Output the [x, y] coordinate of the center of the cell containing the given text.  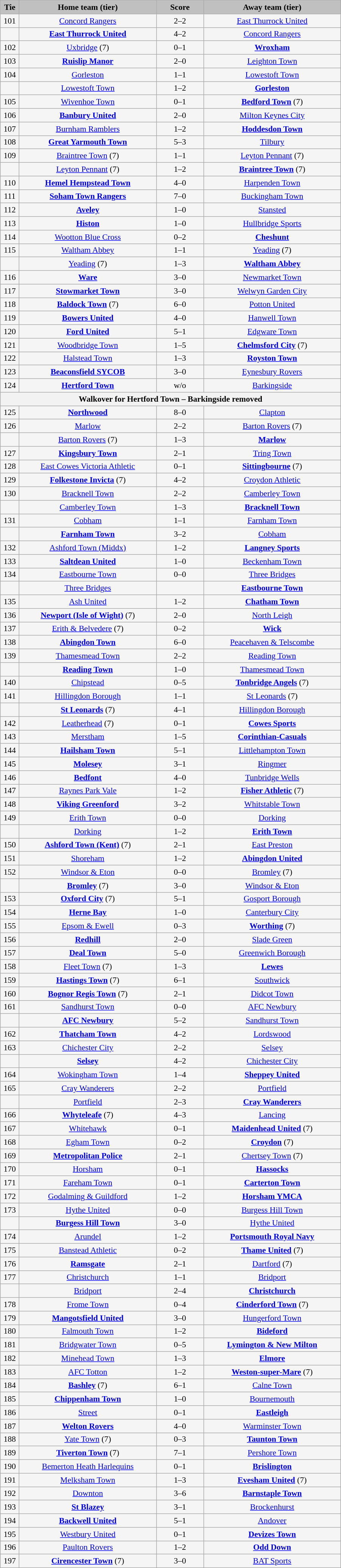
Bashley (7) [88, 1386]
Stowmarket Town [88, 291]
Corinthian-Casuals [272, 737]
Yate Town (7) [88, 1439]
Abingdon Town [88, 643]
Ringmer [272, 764]
Minehead Town [88, 1359]
Fisher Athletic (7) [272, 791]
Erith & Belvedere (7) [88, 629]
Bognor Regis Town (7) [88, 994]
164 [10, 1075]
114 [10, 237]
105 [10, 102]
Tunbridge Wells [272, 778]
112 [10, 210]
102 [10, 48]
193 [10, 1507]
Littlehampton Town [272, 751]
130 [10, 494]
141 [10, 696]
Epsom & Ewell [88, 926]
182 [10, 1359]
151 [10, 859]
178 [10, 1304]
128 [10, 467]
Gosport Borough [272, 899]
156 [10, 940]
Sheppey United [272, 1075]
147 [10, 791]
Milton Keynes City [272, 115]
7–0 [180, 196]
160 [10, 994]
119 [10, 318]
Weston-super-Mare (7) [272, 1372]
BAT Sports [272, 1561]
3–6 [180, 1494]
135 [10, 602]
Street [88, 1412]
5–3 [180, 142]
Whitehawk [88, 1129]
Score [180, 7]
Lordswood [272, 1034]
St Blazey [88, 1507]
Didcot Town [272, 994]
Wootton Blue Cross [88, 237]
Arundel [88, 1237]
Welton Rovers [88, 1426]
Chelmsford City (7) [272, 345]
Wivenhoe Town [88, 102]
Lancing [272, 1115]
169 [10, 1156]
Carterton Town [272, 1183]
108 [10, 142]
Greenwich Borough [272, 953]
2–3 [180, 1102]
126 [10, 426]
Leatherhead (7) [88, 723]
Aveley [88, 210]
131 [10, 521]
183 [10, 1372]
175 [10, 1251]
Away team (tier) [272, 7]
Baldock Town (7) [88, 305]
Tonbridge Angels (7) [272, 683]
Fleet Town (7) [88, 967]
159 [10, 980]
116 [10, 278]
Whitstable Town [272, 804]
190 [10, 1467]
Home team (tier) [88, 7]
Wroxham [272, 48]
Sittingbourne (7) [272, 467]
Royston Town [272, 358]
197 [10, 1561]
162 [10, 1034]
177 [10, 1277]
Tie [10, 7]
Pershore Town [272, 1453]
125 [10, 413]
Hungerford Town [272, 1318]
Whyteleafe (7) [88, 1115]
Chippenham Town [88, 1399]
Histon [88, 223]
Burnham Ramblers [88, 129]
Bedfont [88, 778]
Bowers United [88, 318]
146 [10, 778]
Great Yarmouth Town [88, 142]
Maidenhead United (7) [272, 1129]
Woodbridge Town [88, 345]
106 [10, 115]
191 [10, 1480]
121 [10, 345]
Croydon (7) [272, 1142]
0–4 [180, 1304]
2–4 [180, 1291]
Soham Town Rangers [88, 196]
Clapton [272, 413]
Hassocks [272, 1169]
Wokingham Town [88, 1075]
138 [10, 643]
Ford United [88, 332]
Folkestone Invicta (7) [88, 480]
Beckenham Town [272, 561]
104 [10, 75]
Shoreham [88, 859]
196 [10, 1548]
163 [10, 1048]
Chertsey Town (7) [272, 1156]
166 [10, 1115]
124 [10, 386]
Hastings Town (7) [88, 980]
Cirencester Town (7) [88, 1561]
Lymington & New Milton [272, 1345]
189 [10, 1453]
Dartford (7) [272, 1264]
174 [10, 1237]
176 [10, 1264]
149 [10, 818]
123 [10, 372]
Viking Greenford [88, 804]
101 [10, 21]
Bideford [272, 1331]
Ramsgate [88, 1264]
133 [10, 561]
107 [10, 129]
Westbury United [88, 1534]
187 [10, 1426]
Devizes Town [272, 1534]
144 [10, 751]
5–2 [180, 1021]
143 [10, 737]
158 [10, 967]
109 [10, 156]
Tiverton Town (7) [88, 1453]
122 [10, 358]
1–4 [180, 1075]
Brockenhurst [272, 1507]
Canterbury City [272, 913]
173 [10, 1210]
185 [10, 1399]
152 [10, 872]
Lewes [272, 967]
Ashford Town (Middx) [88, 548]
153 [10, 899]
168 [10, 1142]
Cowes Sports [272, 723]
137 [10, 629]
118 [10, 305]
Banstead Athletic [88, 1251]
Backwell United [88, 1521]
Frome Town [88, 1304]
Abingdon United [272, 859]
117 [10, 291]
Metropolitan Police [88, 1156]
154 [10, 913]
Falmouth Town [88, 1331]
Northwood [88, 413]
Warminster Town [272, 1426]
East Preston [272, 845]
Merstham [88, 737]
Taunton Town [272, 1439]
Cheshunt [272, 237]
148 [10, 804]
Elmore [272, 1359]
Horsham YMCA [272, 1196]
Southwick [272, 980]
195 [10, 1534]
Calne Town [272, 1386]
Tring Town [272, 453]
Barnstaple Town [272, 1494]
Hanwell Town [272, 318]
Chatham Town [272, 602]
Redhill [88, 940]
Barkingside [272, 386]
Bridgwater Town [88, 1345]
111 [10, 196]
Chipstead [88, 683]
Newport (Isle of Wight) (7) [88, 615]
115 [10, 250]
Bournemouth [272, 1399]
Eastleigh [272, 1412]
Potton United [272, 305]
Bemerton Heath Harlequins [88, 1467]
Paulton Rovers [88, 1548]
Herne Bay [88, 913]
170 [10, 1169]
Portsmouth Royal Navy [272, 1237]
165 [10, 1088]
Stansted [272, 210]
172 [10, 1196]
Hullbridge Sports [272, 223]
Odd Down [272, 1548]
179 [10, 1318]
Hoddesdon Town [272, 129]
155 [10, 926]
Langney Sports [272, 548]
127 [10, 453]
145 [10, 764]
AFC Totton [88, 1372]
Leighton Town [272, 61]
Hailsham Town [88, 751]
Uxbridge (7) [88, 48]
Thatcham Town [88, 1034]
Hemel Hempstead Town [88, 183]
132 [10, 548]
Ruislip Manor [88, 61]
142 [10, 723]
Egham Town [88, 1142]
136 [10, 615]
Oxford City (7) [88, 899]
Horsham [88, 1169]
Newmarket Town [272, 278]
Hertford Town [88, 386]
134 [10, 575]
103 [10, 61]
Raynes Park Vale [88, 791]
Edgware Town [272, 332]
Deal Town [88, 953]
150 [10, 845]
4–3 [180, 1115]
Godalming & Guildford [88, 1196]
5–0 [180, 953]
Peacehaven & Telscombe [272, 643]
Mangotsfield United [88, 1318]
186 [10, 1412]
113 [10, 223]
184 [10, 1386]
171 [10, 1183]
120 [10, 332]
Eynesbury Rovers [272, 372]
Banbury United [88, 115]
North Leigh [272, 615]
Walkover for Hertford Town – Barkingside removed [170, 399]
Fareham Town [88, 1183]
Saltdean United [88, 561]
Welwyn Garden City [272, 291]
140 [10, 683]
180 [10, 1331]
Croydon Athletic [272, 480]
7–1 [180, 1453]
Bedford Town (7) [272, 102]
Downton [88, 1494]
Melksham Town [88, 1480]
167 [10, 1129]
Tilbury [272, 142]
Ash United [88, 602]
110 [10, 183]
Cinderford Town (7) [272, 1304]
Kingsbury Town [88, 453]
w/o [180, 386]
Thame United (7) [272, 1251]
Halstead Town [88, 358]
East Cowes Victoria Athletic [88, 467]
194 [10, 1521]
Ware [88, 278]
Evesham United (7) [272, 1480]
Buckingham Town [272, 196]
Molesey [88, 764]
Beaconsfield SYCOB [88, 372]
192 [10, 1494]
129 [10, 480]
181 [10, 1345]
188 [10, 1439]
4–1 [180, 710]
Andover [272, 1521]
Ashford Town (Kent) (7) [88, 845]
8–0 [180, 413]
Harpenden Town [272, 183]
Brislington [272, 1467]
Worthing (7) [272, 926]
157 [10, 953]
Wick [272, 629]
139 [10, 656]
Slade Green [272, 940]
161 [10, 1007]
